Extract the [x, y] coordinate from the center of the cell holding the provided text.  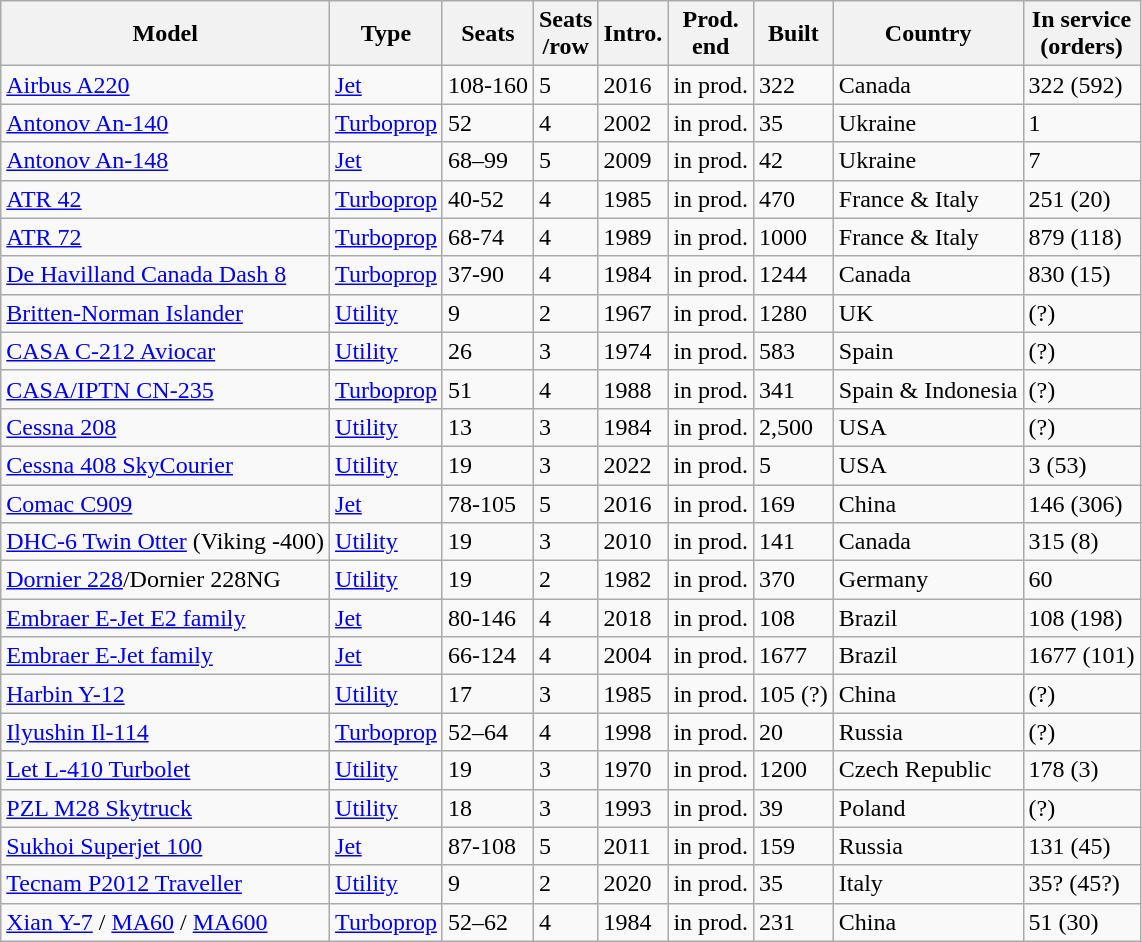
PZL M28 Skytruck [166, 808]
Harbin Y-12 [166, 694]
DHC-6 Twin Otter (Viking -400) [166, 542]
Italy [928, 884]
470 [794, 199]
141 [794, 542]
39 [794, 808]
13 [488, 427]
Ilyushin Il-114 [166, 732]
Seats [488, 34]
2022 [633, 465]
Comac C909 [166, 503]
35? (45?) [1082, 884]
Airbus A220 [166, 85]
68-74 [488, 237]
1982 [633, 580]
1 [1082, 123]
1677 (101) [1082, 656]
251 (20) [1082, 199]
Built [794, 34]
Czech Republic [928, 770]
66-124 [488, 656]
2010 [633, 542]
1993 [633, 808]
2020 [633, 884]
108-160 [488, 85]
87-108 [488, 846]
3 (53) [1082, 465]
583 [794, 351]
Embraer E-Jet E2 family [166, 618]
Antonov An-148 [166, 161]
Xian Y-7 / MA60 / MA600 [166, 922]
322 (592) [1082, 85]
Embraer E-Jet family [166, 656]
146 (306) [1082, 503]
Country [928, 34]
131 (45) [1082, 846]
1244 [794, 275]
17 [488, 694]
Cessna 408 SkyCourier [166, 465]
CASA C-212 Aviocar [166, 351]
37-90 [488, 275]
Britten-Norman Islander [166, 313]
Dornier 228/Dornier 228NG [166, 580]
80-146 [488, 618]
CASA/IPTN CN-235 [166, 389]
169 [794, 503]
105 (?) [794, 694]
18 [488, 808]
1998 [633, 732]
Let L-410 Turbolet [166, 770]
Tecnam P2012 Traveller [166, 884]
2004 [633, 656]
Sukhoi Superjet 100 [166, 846]
1988 [633, 389]
51 [488, 389]
341 [794, 389]
315 (8) [1082, 542]
Type [386, 34]
51 (30) [1082, 922]
370 [794, 580]
1200 [794, 770]
2,500 [794, 427]
1974 [633, 351]
1967 [633, 313]
Antonov An-140 [166, 123]
60 [1082, 580]
42 [794, 161]
108 [794, 618]
52–62 [488, 922]
1000 [794, 237]
78-105 [488, 503]
108 (198) [1082, 618]
2002 [633, 123]
52 [488, 123]
1989 [633, 237]
52–64 [488, 732]
178 (3) [1082, 770]
Poland [928, 808]
231 [794, 922]
2018 [633, 618]
In service(orders) [1082, 34]
ATR 72 [166, 237]
159 [794, 846]
879 (118) [1082, 237]
20 [794, 732]
830 (15) [1082, 275]
Seats/row [565, 34]
UK [928, 313]
Intro. [633, 34]
26 [488, 351]
Cessna 208 [166, 427]
De Havilland Canada Dash 8 [166, 275]
40-52 [488, 199]
7 [1082, 161]
322 [794, 85]
Spain [928, 351]
ATR 42 [166, 199]
1280 [794, 313]
2009 [633, 161]
2011 [633, 846]
1677 [794, 656]
68–99 [488, 161]
Model [166, 34]
Germany [928, 580]
Prod.end [711, 34]
Spain & Indonesia [928, 389]
1970 [633, 770]
